Detect which cell encompasses the target text, then output its [X, Y] center coordinate. 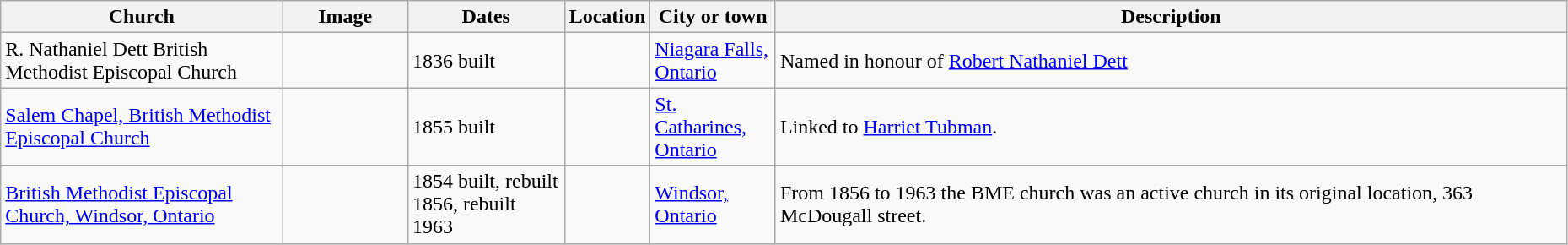
1855 built [486, 127]
Niagara Falls, Ontario [714, 61]
St. Catharines, Ontario [714, 127]
British Methodist Episcopal Church, Windsor, Ontario [142, 204]
Church [142, 17]
Location [607, 17]
Dates [486, 17]
Image [346, 17]
1836 built [486, 61]
Named in honour of Robert Nathaniel Dett [1171, 61]
Windsor, Ontario [714, 204]
Description [1171, 17]
Linked to Harriet Tubman. [1171, 127]
City or town [714, 17]
1854 built, rebuilt 1856, rebuilt 1963 [486, 204]
Salem Chapel, British Methodist Episcopal Church [142, 127]
From 1856 to 1963 the BME church was an active church in its original location, 363 McDougall street. [1171, 204]
R. Nathaniel Dett British Methodist Episcopal Church [142, 61]
